Capture the cell that displays the provided text and extract its [X, Y] central coordinate. 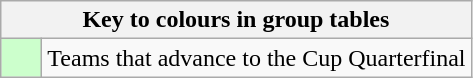
Teams that advance to the Cup Quarterfinal [256, 58]
Key to colours in group tables [236, 20]
